Extract the (x, y) coordinate from the center of the cell holding the provided text.  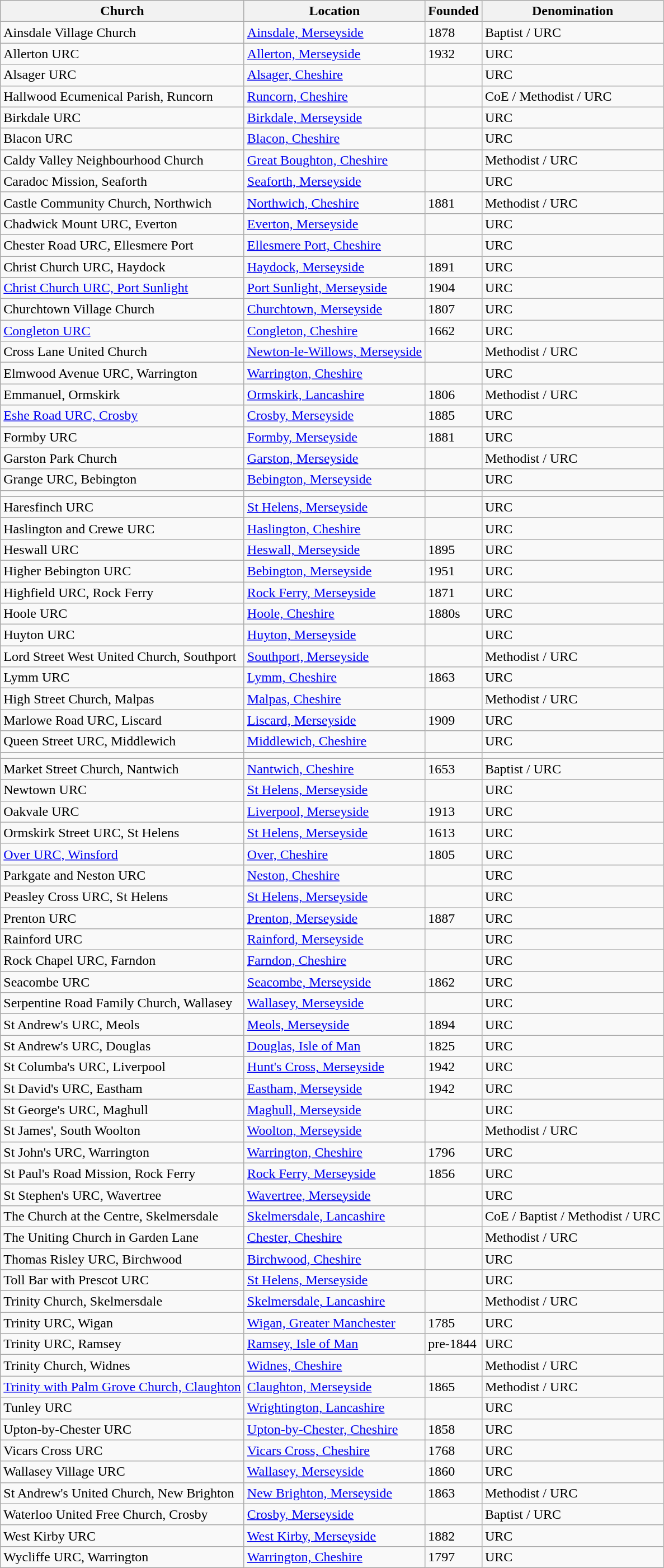
1860 (454, 1472)
Maghull, Merseyside (335, 1110)
Hunt's Cross, Merseyside (335, 1067)
1878 (454, 32)
St Paul's Road Mission, Rock Ferry (123, 1173)
Woolton, Merseyside (335, 1131)
Emmanuel, Ormskirk (123, 395)
1856 (454, 1173)
Vicars Cross, Cheshire (335, 1450)
1904 (454, 288)
Trinity Church, Widnes (123, 1365)
Seaforth, Merseyside (335, 181)
Chadwick Mount URC, Everton (123, 224)
Allerton URC (123, 54)
St Andrew's URC, Douglas (123, 1046)
Prenton, Merseyside (335, 918)
Haydock, Merseyside (335, 267)
1796 (454, 1152)
Churchtown Village Church (123, 309)
Marlowe Road URC, Liscard (123, 720)
Birchwood, Cheshire (335, 1259)
Highfield URC, Rock Ferry (123, 593)
Newtown URC (123, 790)
Church (123, 11)
1613 (454, 833)
Castle Community Church, Northwich (123, 203)
Eshe Road URC, Crosby (123, 416)
Congleton URC (123, 331)
Higher Bebington URC (123, 571)
Ormskirk Street URC, St Helens (123, 833)
Rock Chapel URC, Farndon (123, 961)
Great Boughton, Cheshire (335, 160)
New Brighton, Merseyside (335, 1493)
Toll Bar with Prescot URC (123, 1280)
1913 (454, 811)
Chester Road URC, Ellesmere Port (123, 245)
Trinity with Palm Grove Church, Claughton (123, 1387)
Upton-by-Chester, Cheshire (335, 1429)
1805 (454, 854)
1806 (454, 395)
Grange URC, Bebington (123, 480)
Denomination (572, 11)
Caradoc Mission, Seaforth (123, 181)
Garston Park Church (123, 458)
Ainsdale Village Church (123, 32)
Tunley URC (123, 1408)
Christ Church URC, Port Sunlight (123, 288)
Hallwood Ecumenical Parish, Runcorn (123, 96)
Huyton, Merseyside (335, 635)
1895 (454, 550)
St David's URC, Eastham (123, 1088)
1862 (454, 982)
Allerton, Merseyside (335, 54)
Middlewich, Cheshire (335, 741)
Thomas Risley URC, Birchwood (123, 1259)
Heswall, Merseyside (335, 550)
Prenton URC (123, 918)
Newton-le-Willows, Merseyside (335, 352)
Blacon URC (123, 139)
St Columba's URC, Liverpool (123, 1067)
Rainford, Merseyside (335, 940)
St James', South Woolton (123, 1131)
Waterloo United Free Church, Crosby (123, 1514)
Founded (454, 11)
Oakvale URC (123, 811)
1871 (454, 593)
Christ Church URC, Haydock (123, 267)
Liverpool, Merseyside (335, 811)
Claughton, Merseyside (335, 1387)
Eastham, Merseyside (335, 1088)
Wrightington, Lancashire (335, 1408)
Northwich, Cheshire (335, 203)
Ellesmere Port, Cheshire (335, 245)
Alsager URC (123, 75)
Wallasey Village URC (123, 1472)
1891 (454, 267)
Queen Street URC, Middlewich (123, 741)
Churchtown, Merseyside (335, 309)
1785 (454, 1323)
pre-1844 (454, 1344)
1885 (454, 416)
1894 (454, 1025)
Over URC, Winsford (123, 854)
The Uniting Church in Garden Lane (123, 1237)
Wigan, Greater Manchester (335, 1323)
Malpas, Cheshire (335, 699)
Hoole URC (123, 614)
Meols, Merseyside (335, 1025)
Trinity Church, Skelmersdale (123, 1302)
The Church at the Centre, Skelmersdale (123, 1216)
Lymm URC (123, 678)
Market Street Church, Nantwich (123, 769)
Wycliffe URC, Warrington (123, 1557)
1807 (454, 309)
Huyton URC (123, 635)
Seacombe URC (123, 982)
Trinity URC, Ramsey (123, 1344)
St Andrew's United Church, New Brighton (123, 1493)
Lymm, Cheshire (335, 678)
Peasley Cross URC, St Helens (123, 896)
Everton, Merseyside (335, 224)
West Kirby, Merseyside (335, 1536)
Liscard, Merseyside (335, 720)
Chester, Cheshire (335, 1237)
Ramsey, Isle of Man (335, 1344)
Ormskirk, Lancashire (335, 395)
Elmwood Avenue URC, Warrington (123, 373)
Hoole, Cheshire (335, 614)
Parkgate and Neston URC (123, 875)
Haslington, Cheshire (335, 528)
Farndon, Cheshire (335, 961)
Nantwich, Cheshire (335, 769)
Neston, Cheshire (335, 875)
Southport, Merseyside (335, 656)
Alsager, Cheshire (335, 75)
Birkdale, Merseyside (335, 118)
Runcorn, Cheshire (335, 96)
1825 (454, 1046)
Haslington and Crewe URC (123, 528)
1653 (454, 769)
1662 (454, 331)
Birkdale URC (123, 118)
CoE / Baptist / Methodist / URC (572, 1216)
Port Sunlight, Merseyside (335, 288)
Heswall URC (123, 550)
1882 (454, 1536)
Formby URC (123, 437)
St Andrew's URC, Meols (123, 1025)
Location (335, 11)
Lord Street West United Church, Southport (123, 656)
Wavertree, Merseyside (335, 1195)
High Street Church, Malpas (123, 699)
Congleton, Cheshire (335, 331)
Cross Lane United Church (123, 352)
Formby, Merseyside (335, 437)
Trinity URC, Wigan (123, 1323)
Garston, Merseyside (335, 458)
Douglas, Isle of Man (335, 1046)
Widnes, Cheshire (335, 1365)
Ainsdale, Merseyside (335, 32)
Rainford URC (123, 940)
Caldy Valley Neighbourhood Church (123, 160)
1768 (454, 1450)
1887 (454, 918)
1909 (454, 720)
1880s (454, 614)
Serpentine Road Family Church, Wallasey (123, 1003)
CoE / Methodist / URC (572, 96)
1865 (454, 1387)
Over, Cheshire (335, 854)
St Stephen's URC, Wavertree (123, 1195)
1951 (454, 571)
1932 (454, 54)
Seacombe, Merseyside (335, 982)
St John's URC, Warrington (123, 1152)
Upton-by-Chester URC (123, 1429)
1797 (454, 1557)
1858 (454, 1429)
Blacon, Cheshire (335, 139)
Vicars Cross URC (123, 1450)
St George's URC, Maghull (123, 1110)
West Kirby URC (123, 1536)
Haresfinch URC (123, 507)
